Locate the cell with the specified text and output its (x, y) center coordinate. 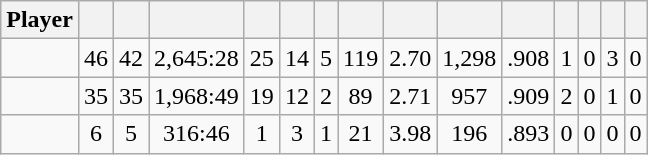
19 (262, 96)
316:46 (197, 134)
119 (361, 58)
21 (361, 134)
2.71 (410, 96)
46 (96, 58)
2,645:28 (197, 58)
196 (470, 134)
1,968:49 (197, 96)
.909 (528, 96)
Player (40, 20)
25 (262, 58)
6 (96, 134)
12 (296, 96)
89 (361, 96)
.908 (528, 58)
3.98 (410, 134)
.893 (528, 134)
14 (296, 58)
1,298 (470, 58)
2.70 (410, 58)
42 (132, 58)
957 (470, 96)
